Provide the (X, Y) coordinate of the cell's center where the given text is located.  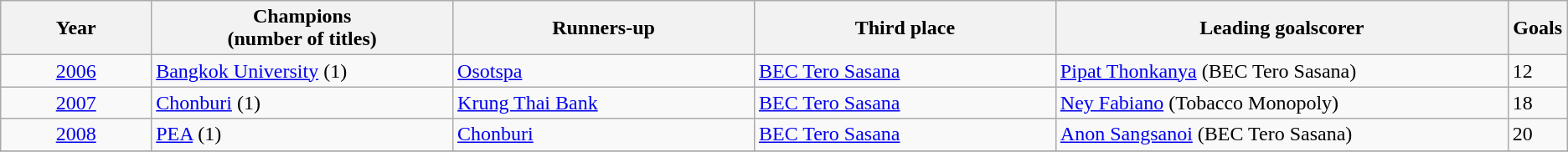
Champions(number of titles) (302, 28)
2008 (76, 134)
Goals (1538, 28)
Anon Sangsanoi (BEC Tero Sasana) (1282, 134)
Chonburi (604, 134)
PEA (1) (302, 134)
Krung Thai Bank (604, 103)
Third place (905, 28)
Osotspa (604, 71)
12 (1538, 71)
Ney Fabiano (Tobacco Monopoly) (1282, 103)
Leading goalscorer (1282, 28)
Year (76, 28)
Chonburi (1) (302, 103)
Runners-up (604, 28)
20 (1538, 134)
2007 (76, 103)
Pipat Thonkanya (BEC Tero Sasana) (1282, 71)
2006 (76, 71)
18 (1538, 103)
Bangkok University (1) (302, 71)
